For the text-containing cell, return its midpoint in [X, Y] coordinate format. 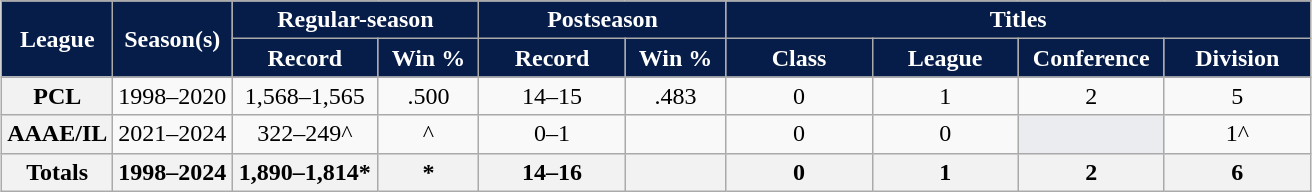
* [428, 172]
1998–2020 [172, 96]
2021–2024 [172, 134]
Season(s) [172, 39]
.483 [676, 96]
Division [1237, 58]
1998–2024 [172, 172]
Regular-season [356, 20]
1,568–1,565 [305, 96]
1^ [1237, 134]
Totals [58, 172]
14–15 [552, 96]
1,890–1,814* [305, 172]
.500 [428, 96]
AAAE/IL [58, 134]
0–1 [552, 134]
Titles [1018, 20]
^ [428, 134]
322–249^ [305, 134]
Postseason [602, 20]
14–16 [552, 172]
Conference [1091, 58]
Class [799, 58]
PCL [58, 96]
6 [1237, 172]
5 [1237, 96]
